Search for the cell housing the specified text and yield its [x, y] center coordinate. 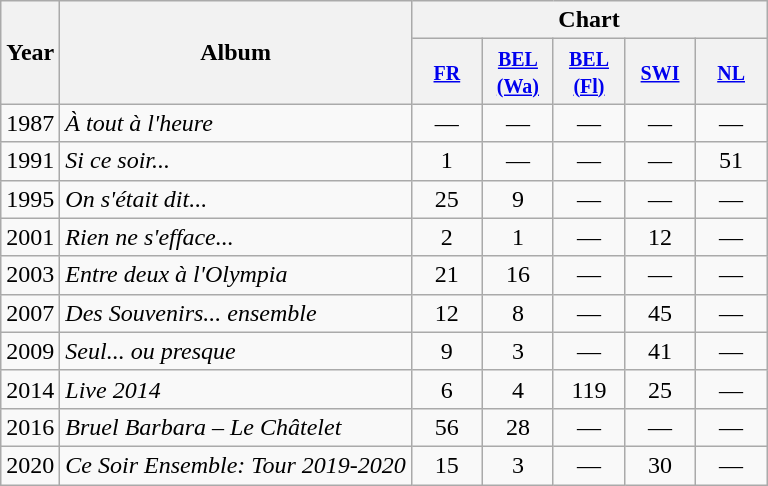
56 [446, 427]
1991 [30, 161]
41 [660, 351]
6 [446, 389]
51 [732, 161]
NL [732, 72]
FR [446, 72]
1987 [30, 123]
45 [660, 313]
2009 [30, 351]
Live 2014 [236, 389]
Entre deux à l'Olympia [236, 275]
119 [588, 389]
Seul... ou presque [236, 351]
Ce Soir Ensemble: Tour 2019-2020 [236, 465]
2007 [30, 313]
21 [446, 275]
À tout à l'heure [236, 123]
28 [518, 427]
15 [446, 465]
Album [236, 52]
16 [518, 275]
BEL(Fl) [588, 72]
Bruel Barbara – Le Châtelet [236, 427]
Rien ne s'efface... [236, 237]
8 [518, 313]
2 [446, 237]
2001 [30, 237]
Si ce soir... [236, 161]
BEL(Wa) [518, 72]
On s'était dit... [236, 199]
4 [518, 389]
2016 [30, 427]
2003 [30, 275]
1995 [30, 199]
2014 [30, 389]
2020 [30, 465]
Chart [588, 20]
SWI [660, 72]
30 [660, 465]
Des Souvenirs... ensemble [236, 313]
Year [30, 52]
